Determine the (X, Y) coordinate at the center of the cell enclosing the given text.  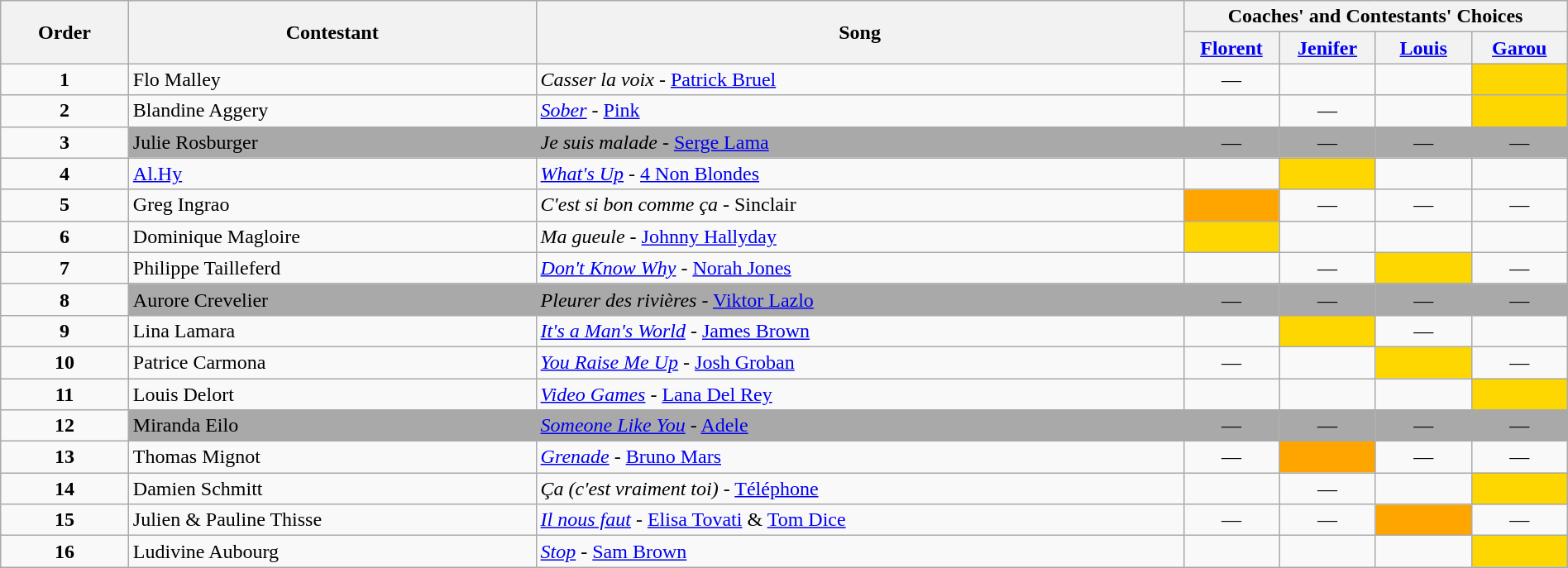
Ludivine Aubourg (332, 551)
It's a Man's World - James Brown (860, 331)
Miranda Eilo (332, 426)
Blandine Aggery (332, 111)
3 (65, 142)
Greg Ingrao (332, 205)
4 (65, 174)
Garou (1519, 48)
Sober - Pink (860, 111)
2 (65, 111)
What's Up - 4 Non Blondes (860, 174)
Coaches' and Contestants' Choices (1375, 17)
Ça (c'est vraiment toi) - Téléphone (860, 489)
Je suis malade - Serge Lama (860, 142)
Il nous faut - Elisa Tovati & Tom Dice (860, 520)
13 (65, 457)
14 (65, 489)
Julie Rosburger (332, 142)
Grenade - Bruno Mars (860, 457)
Casser la voix - Patrick Bruel (860, 79)
Patrice Carmona (332, 362)
Florent (1231, 48)
Pleurer des rivières - Viktor Lazlo (860, 299)
Song (860, 32)
Contestant (332, 32)
You Raise Me Up - Josh Groban (860, 362)
9 (65, 331)
Aurore Crevelier (332, 299)
Flo Malley (332, 79)
12 (65, 426)
6 (65, 236)
Don't Know Why - Norah Jones (860, 268)
Al.Hy (332, 174)
Julien & Pauline Thisse (332, 520)
Dominique Magloire (332, 236)
Louis Delort (332, 394)
Thomas Mignot (332, 457)
8 (65, 299)
7 (65, 268)
5 (65, 205)
15 (65, 520)
Philippe Tailleferd (332, 268)
1 (65, 79)
Stop - Sam Brown (860, 551)
10 (65, 362)
Order (65, 32)
Damien Schmitt (332, 489)
16 (65, 551)
Jenifer (1327, 48)
Video Games - Lana Del Rey (860, 394)
Louis (1423, 48)
Someone Like You - Adele (860, 426)
C'est si bon comme ça - Sinclair (860, 205)
Lina Lamara (332, 331)
11 (65, 394)
Ma gueule - Johnny Hallyday (860, 236)
